Extract the (x, y) coordinate from the center of the cell holding the provided text.  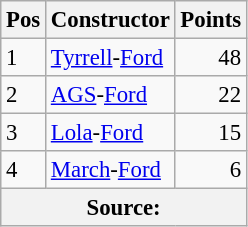
AGS-Ford (111, 95)
48 (210, 58)
3 (24, 133)
March-Ford (111, 170)
15 (210, 133)
Tyrrell-Ford (111, 58)
Lola-Ford (111, 133)
Pos (24, 20)
6 (210, 170)
1 (24, 58)
Points (210, 20)
4 (24, 170)
22 (210, 95)
2 (24, 95)
Constructor (111, 20)
Source: (124, 208)
